Locate the cell with the specified text and output its [X, Y] center coordinate. 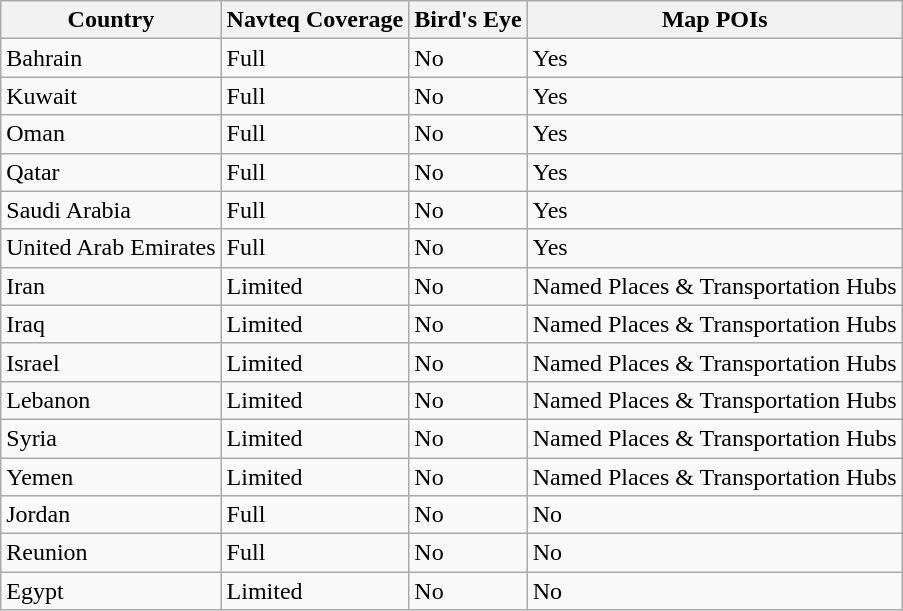
Country [111, 20]
Syria [111, 438]
Egypt [111, 591]
Yemen [111, 477]
Israel [111, 362]
Kuwait [111, 96]
Jordan [111, 515]
Lebanon [111, 400]
Bahrain [111, 58]
Navteq Coverage [315, 20]
Iraq [111, 324]
Reunion [111, 553]
Map POIs [714, 20]
Iran [111, 286]
Oman [111, 134]
Bird's Eye [468, 20]
Qatar [111, 172]
United Arab Emirates [111, 248]
Saudi Arabia [111, 210]
